Capture the cell that displays the provided text and extract its [X, Y] central coordinate. 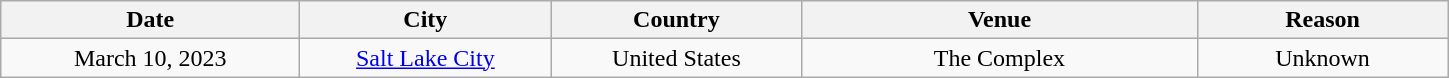
Salt Lake City [426, 58]
March 10, 2023 [150, 58]
United States [676, 58]
Country [676, 20]
Unknown [1322, 58]
Date [150, 20]
Reason [1322, 20]
The Complex [1000, 58]
City [426, 20]
Venue [1000, 20]
